Detect which cell encompasses the target text, then output its (x, y) center coordinate. 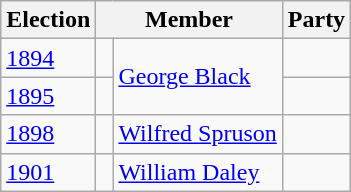
George Black (198, 77)
Wilfred Spruson (198, 134)
Member (189, 20)
1895 (48, 96)
1901 (48, 172)
1894 (48, 58)
Election (48, 20)
Party (316, 20)
William Daley (198, 172)
1898 (48, 134)
